Find where the given text appears and provide that cell's center as (X, Y) coordinate. 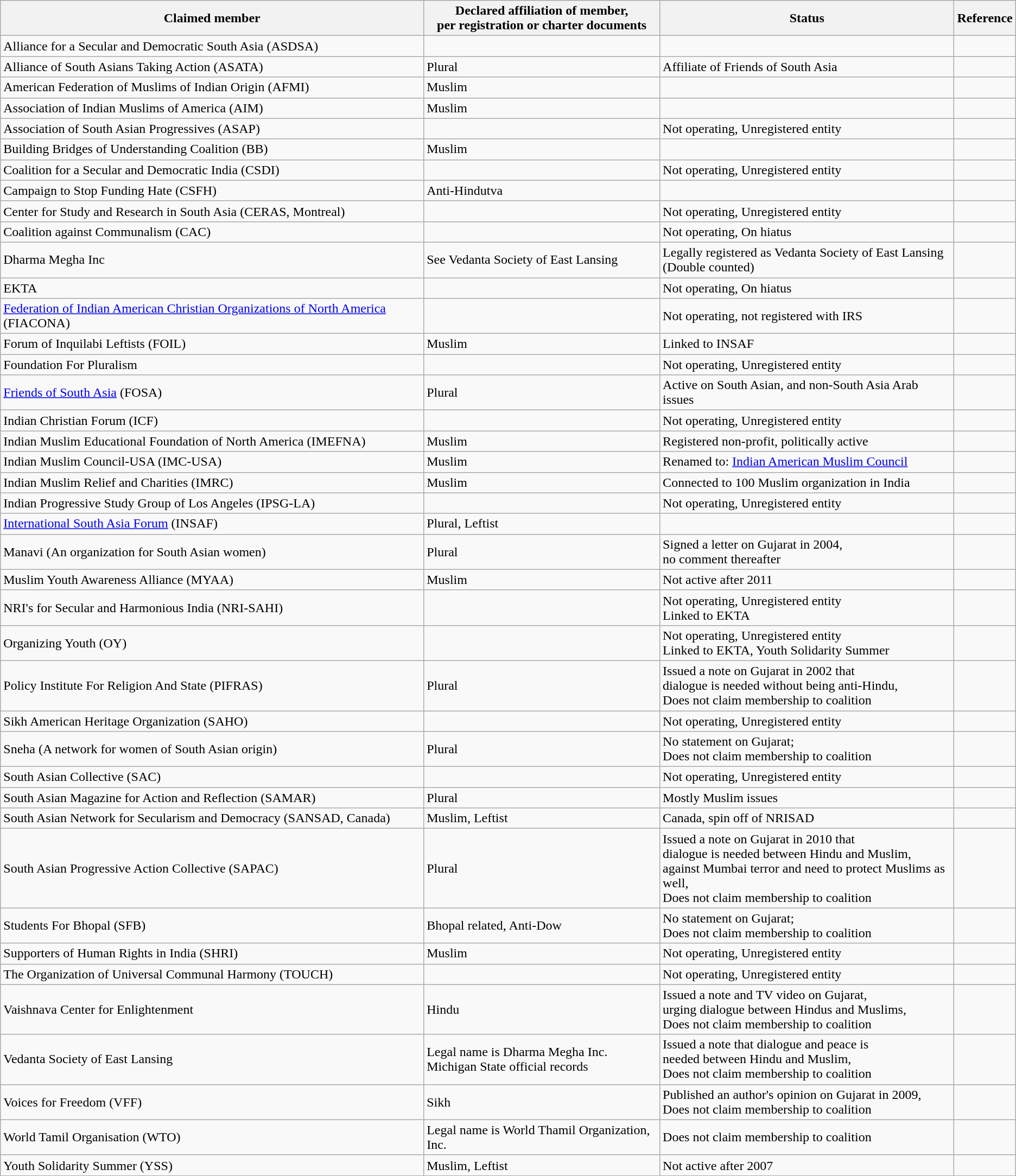
Youth Solidarity Summer (YSS) (212, 1165)
South Asian Network for Secularism and Democracy (SANSAD, Canada) (212, 818)
Signed a letter on Gujarat in 2004,no comment thereafter (807, 551)
Not active after 2007 (807, 1165)
Center for Study and Research in South Asia (CERAS, Montreal) (212, 211)
Forum of Inquilabi Leftists (FOIL) (212, 344)
South Asian Magazine for Action and Reflection (SAMAR) (212, 798)
Not active after 2011 (807, 580)
Plural, Leftist (542, 524)
NRI's for Secular and Harmonious India (NRI-SAHI) (212, 608)
Vedanta Society of East Lansing (212, 1059)
Legally registered as Vedanta Society of East Lansing(Double counted) (807, 259)
International South Asia Forum (INSAF) (212, 524)
Not operating, not registered with IRS (807, 316)
Issued a note that dialogue and peace isneeded between Hindu and Muslim,Does not claim membership to coalition (807, 1059)
Policy Institute For Religion And State (PIFRAS) (212, 685)
Alliance of South Asians Taking Action (ASATA) (212, 67)
Renamed to: Indian American Muslim Council (807, 462)
Legal name is Dharma Megha Inc.Michigan State official records (542, 1059)
Not operating, Unregistered entityLinked to EKTA, Youth Solidarity Summer (807, 643)
Sikh American Heritage Organization (SAHO) (212, 721)
Muslim Youth Awareness Alliance (MYAA) (212, 580)
Organizing Youth (OY) (212, 643)
Does not claim membership to coalition (807, 1137)
Vaishnava Center for Enlightenment (212, 1009)
Not operating, Unregistered entityLinked to EKTA (807, 608)
Active on South Asian, and non-South Asia Arab issues (807, 393)
Published an author's opinion on Gujarat in 2009,Does not claim membership to coalition (807, 1102)
Building Bridges of Understanding Coalition (BB) (212, 149)
Friends of South Asia (FOSA) (212, 393)
Dharma Megha Inc (212, 259)
Mostly Muslim issues (807, 798)
Status (807, 18)
Sikh (542, 1102)
Association of Indian Muslims of America (AIM) (212, 108)
Indian Muslim Relief and Charities (IMRC) (212, 482)
Hindu (542, 1009)
Association of South Asian Progressives (ASAP) (212, 129)
The Organization of Universal Communal Harmony (TOUCH) (212, 974)
Registered non-profit, politically active (807, 441)
Students For Bhopal (SFB) (212, 926)
Alliance for a Secular and Democratic South Asia (ASDSA) (212, 46)
Coalition against Communalism (CAC) (212, 232)
Voices for Freedom (VFF) (212, 1102)
Federation of Indian American Christian Organizations of North America (FIACONA) (212, 316)
Campaign to Stop Funding Hate (CSFH) (212, 190)
Claimed member (212, 18)
Supporters of Human Rights in India (SHRI) (212, 953)
Issued a note on Gujarat in 2002 thatdialogue is needed without being anti-Hindu,Does not claim membership to coalition (807, 685)
See Vedanta Society of East Lansing (542, 259)
South Asian Collective (SAC) (212, 777)
Manavi (An organization for South Asian women) (212, 551)
American Federation of Muslims of Indian Origin (AFMI) (212, 87)
South Asian Progressive Action Collective (SAPAC) (212, 868)
Coalition for a Secular and Democratic India (CSDI) (212, 170)
Anti-Hindutva (542, 190)
Issued a note and TV video on Gujarat, urging dialogue between Hindus and Muslims,Does not claim membership to coalition (807, 1009)
Canada, spin off of NRISAD (807, 818)
Foundation For Pluralism (212, 365)
World Tamil Organisation (WTO) (212, 1137)
Reference (985, 18)
Indian Muslim Educational Foundation of North America (IMEFNA) (212, 441)
Bhopal related, Anti-Dow (542, 926)
Linked to INSAF (807, 344)
Legal name is World Thamil Organization, Inc. (542, 1137)
Indian Christian Forum (ICF) (212, 421)
Affiliate of Friends of South Asia (807, 67)
Indian Muslim Council-USA (IMC-USA) (212, 462)
Indian Progressive Study Group of Los Angeles (IPSG-LA) (212, 503)
Connected to 100 Muslim organization in India (807, 482)
EKTA (212, 288)
Sneha (A network for women of South Asian origin) (212, 749)
Declared affiliation of member, per registration or charter documents (542, 18)
